Output the (x, y) coordinate of the center of the cell containing the given text.  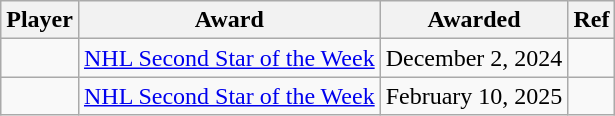
Player (40, 20)
February 10, 2025 (474, 96)
Award (229, 20)
December 2, 2024 (474, 58)
Awarded (474, 20)
Ref (592, 20)
